Return [x, y] of the center of cell containing provided text 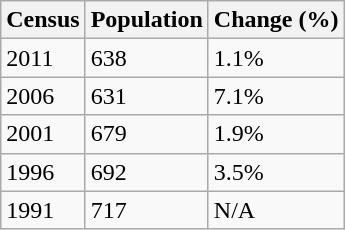
692 [146, 172]
2001 [43, 134]
2011 [43, 58]
2006 [43, 96]
1.1% [276, 58]
1996 [43, 172]
7.1% [276, 96]
Census [43, 20]
679 [146, 134]
3.5% [276, 172]
Population [146, 20]
1.9% [276, 134]
N/A [276, 210]
717 [146, 210]
638 [146, 58]
Change (%) [276, 20]
631 [146, 96]
1991 [43, 210]
